Return the (X, Y) coordinate for the center point of the cell that contains the specified text.  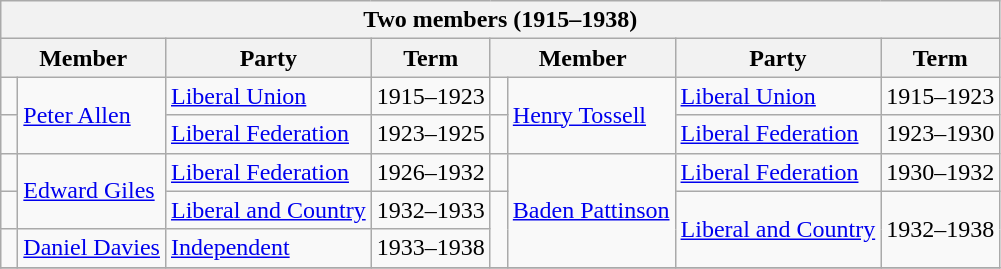
Daniel Davies (92, 248)
Edward Giles (92, 191)
1930–1932 (940, 172)
Two members (1915–1938) (500, 20)
1932–1933 (430, 210)
Henry Tossell (591, 115)
Independent (268, 248)
1923–1925 (430, 134)
Baden Pattinson (591, 210)
1926–1932 (430, 172)
1933–1938 (430, 248)
1923–1930 (940, 134)
Peter Allen (92, 115)
1932–1938 (940, 229)
